From the cell containing the given text, extract its center point as [X, Y] coordinate. 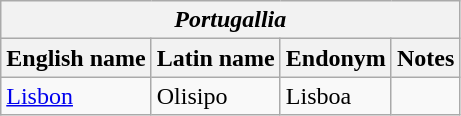
Olisipo [216, 96]
Lisbon [76, 96]
Latin name [216, 58]
Notes [425, 58]
English name [76, 58]
Portugallia [230, 20]
Endonym [336, 58]
Lisboa [336, 96]
